Return the (X, Y) coordinate for the center point of the cell that contains the specified text.  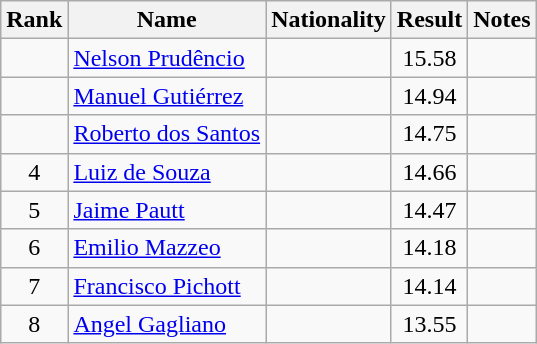
8 (34, 324)
14.18 (429, 248)
13.55 (429, 324)
15.58 (429, 58)
14.14 (429, 286)
14.66 (429, 172)
14.94 (429, 96)
4 (34, 172)
Francisco Pichott (167, 286)
Nelson Prudêncio (167, 58)
Notes (502, 20)
Nationality (329, 20)
Angel Gagliano (167, 324)
6 (34, 248)
14.75 (429, 134)
Rank (34, 20)
Result (429, 20)
Luiz de Souza (167, 172)
14.47 (429, 210)
Manuel Gutiérrez (167, 96)
Emilio Mazzeo (167, 248)
7 (34, 286)
Roberto dos Santos (167, 134)
Jaime Pautt (167, 210)
5 (34, 210)
Name (167, 20)
